Locate the cell with the specified text and output its (x, y) center coordinate. 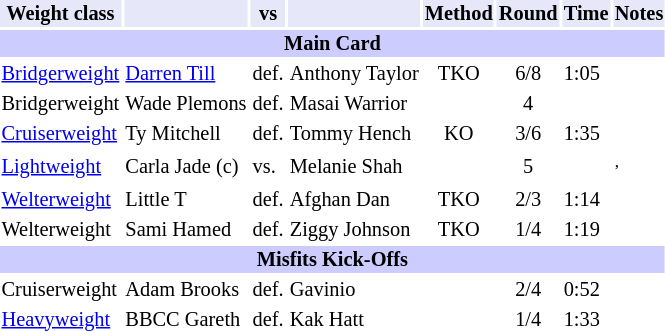
2/4 (528, 288)
Anthony Taylor (354, 74)
Melanie Shah (354, 166)
2/3 (528, 198)
Main Card (332, 44)
Darren Till (186, 74)
1:19 (586, 228)
3/6 (528, 134)
1:35 (586, 134)
5 (528, 166)
Afghan Dan (354, 198)
Sami Hamed (186, 228)
KO (458, 134)
4 (528, 104)
Weight class (60, 14)
Wade Plemons (186, 104)
Ty Mitchell (186, 134)
Masai Warrior (354, 104)
1:14 (586, 198)
Lightweight (60, 166)
Method (458, 14)
Tommy Hench (354, 134)
Notes (639, 14)
6/8 (528, 74)
Little T (186, 198)
, (639, 166)
Carla Jade (c) (186, 166)
Ziggy Johnson (354, 228)
Round (528, 14)
vs (268, 14)
Gavinio (354, 288)
0:52 (586, 288)
Time (586, 14)
Misfits Kick-Offs (332, 258)
1:05 (586, 74)
1/4 (528, 228)
Adam Brooks (186, 288)
vs. (268, 166)
